From the cell containing the given text, extract its center point as [X, Y] coordinate. 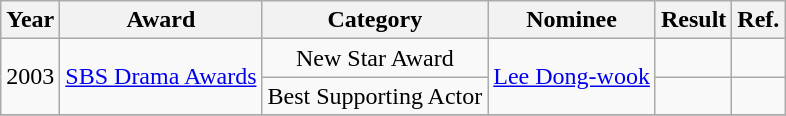
Result [693, 20]
Best Supporting Actor [375, 96]
Nominee [572, 20]
2003 [30, 77]
SBS Drama Awards [161, 77]
Category [375, 20]
Ref. [758, 20]
New Star Award [375, 58]
Award [161, 20]
Lee Dong-wook [572, 77]
Year [30, 20]
